Identify which cell holds the provided text, then report its (X, Y) central coordinate. 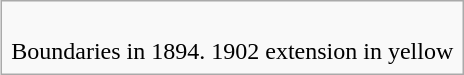
Boundaries in 1894. 1902 extension in yellow (232, 38)
